Determine the (x, y) coordinate at the center of the cell enclosing the given text.  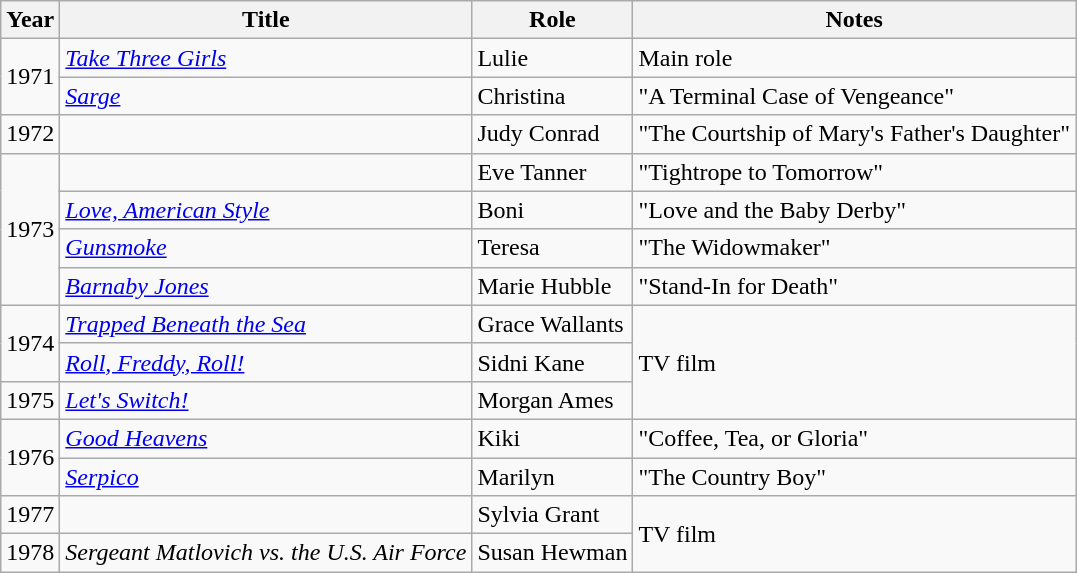
Christina (552, 96)
"The Courtship of Mary's Father's Daughter" (854, 134)
Good Heavens (266, 438)
"The Country Boy" (854, 477)
Marilyn (552, 477)
"The Widowmaker" (854, 248)
Barnaby Jones (266, 286)
Eve Tanner (552, 172)
1971 (30, 77)
Main role (854, 58)
Roll, Freddy, Roll! (266, 362)
1976 (30, 457)
Sylvia Grant (552, 515)
1975 (30, 400)
"Stand-In for Death" (854, 286)
"Coffee, Tea, or Gloria" (854, 438)
1978 (30, 553)
"Love and the Baby Derby" (854, 210)
Sergeant Matlovich vs. the U.S. Air Force (266, 553)
1973 (30, 229)
Teresa (552, 248)
Serpico (266, 477)
Notes (854, 20)
Morgan Ames (552, 400)
Lulie (552, 58)
Susan Hewman (552, 553)
"Tightrope to Tomorrow" (854, 172)
Marie Hubble (552, 286)
1972 (30, 134)
Boni (552, 210)
Take Three Girls (266, 58)
Sidni Kane (552, 362)
Grace Wallants (552, 324)
1977 (30, 515)
Kiki (552, 438)
Year (30, 20)
Gunsmoke (266, 248)
Love, American Style (266, 210)
"A Terminal Case of Vengeance" (854, 96)
Role (552, 20)
Let's Switch! (266, 400)
Judy Conrad (552, 134)
1974 (30, 343)
Title (266, 20)
Trapped Beneath the Sea (266, 324)
Sarge (266, 96)
